Detect which cell encompasses the target text, then output its [x, y] center coordinate. 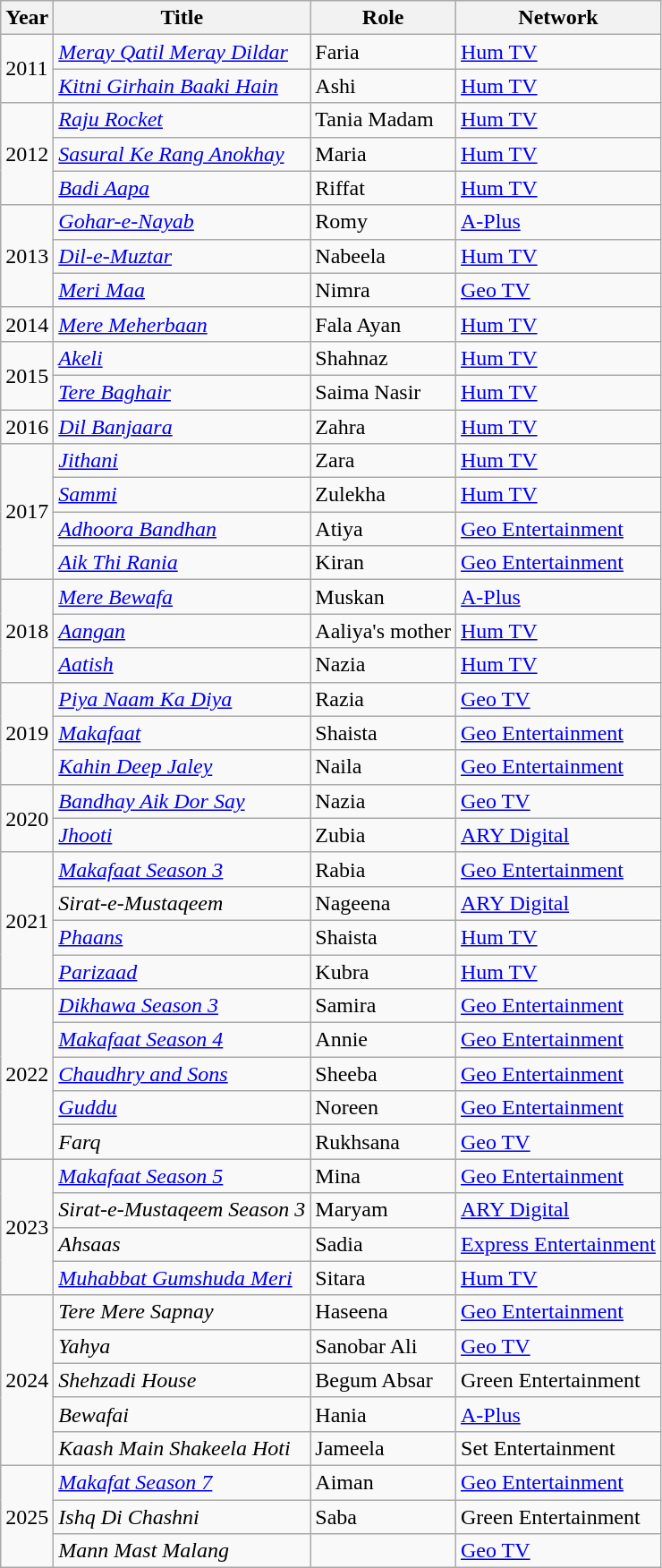
Aaliya's mother [383, 631]
Sadia [383, 1244]
Makafat Season 7 [182, 1482]
Gohar-e-Nayab [182, 222]
Farq [182, 1142]
Romy [383, 222]
2022 [27, 1074]
Ashi [383, 86]
2013 [27, 256]
Muskan [383, 597]
2020 [27, 818]
Mina [383, 1176]
Phaans [182, 937]
Shahnaz [383, 358]
Sammi [182, 495]
2023 [27, 1227]
2025 [27, 1516]
Piya Naam Ka Diya [182, 699]
Meri Maa [182, 290]
Begum Absar [383, 1380]
Makafaat Season 3 [182, 869]
Zahra [383, 427]
2016 [27, 427]
Dil Banjaara [182, 427]
Jhooti [182, 835]
Adhoora Bandhan [182, 529]
Mere Meherbaan [182, 324]
Makafaat [182, 733]
Fala Ayan [383, 324]
Mann Mast Malang [182, 1551]
Saima Nasir [383, 392]
Maryam [383, 1210]
Sirat-e-Mustaqeem [182, 903]
Makafaat Season 4 [182, 1040]
2015 [27, 375]
Bandhay Aik Dor Say [182, 801]
Saba [383, 1517]
Chaudhry and Sons [182, 1074]
Maria [383, 154]
Samira [383, 1006]
2011 [27, 69]
2018 [27, 631]
Jithani [182, 461]
Naila [383, 767]
Tere Baghair [182, 392]
Nabeela [383, 256]
Ahsaas [182, 1244]
Rukhsana [383, 1142]
Muhabbat Gumshuda Meri [182, 1278]
Sasural Ke Rang Anokhay [182, 154]
Tania Madam [383, 120]
Guddu [182, 1108]
Akeli [182, 358]
Atiya [383, 529]
2014 [27, 324]
Rabia [383, 869]
Shehzadi House [182, 1380]
Sitara [383, 1278]
2019 [27, 733]
2017 [27, 512]
Zulekha [383, 495]
Tere Mere Sapnay [182, 1312]
Kitni Girhain Baaki Hain [182, 86]
Network [558, 18]
Parizaad [182, 971]
Nageena [383, 903]
Aatish [182, 665]
Jameela [383, 1448]
2024 [27, 1380]
Kahin Deep Jaley [182, 767]
Sirat-e-Mustaqeem Season 3 [182, 1210]
Razia [383, 699]
Yahya [182, 1346]
Year [27, 18]
Raju Rocket [182, 120]
Ishq Di Chashni [182, 1517]
Dil-e-Muztar [182, 256]
Zara [383, 461]
Badi Aapa [182, 188]
Aangan [182, 631]
Title [182, 18]
Makafaat Season 5 [182, 1176]
Kubra [383, 971]
2021 [27, 920]
Dikhawa Season 3 [182, 1006]
Annie [383, 1040]
Mere Bewafa [182, 597]
Role [383, 18]
Sanobar Ali [383, 1346]
Set Entertainment [558, 1448]
2012 [27, 154]
Bewafai [182, 1414]
Riffat [383, 188]
Noreen [383, 1108]
Sheeba [383, 1074]
Aik Thi Rania [182, 563]
Haseena [383, 1312]
Express Entertainment [558, 1244]
Aiman [383, 1482]
Meray Qatil Meray Dildar [182, 52]
Kiran [383, 563]
Zubia [383, 835]
Nimra [383, 290]
Faria [383, 52]
Kaash Main Shakeela Hoti [182, 1448]
Hania [383, 1414]
